Return [x, y] of the center of cell containing provided text 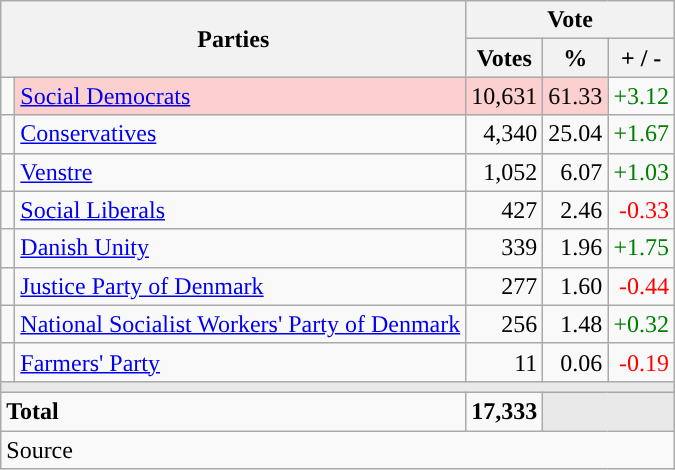
+ / - [642, 58]
10,631 [504, 96]
Conservatives [240, 134]
1,052 [504, 172]
+0.32 [642, 324]
4,340 [504, 134]
25.04 [576, 134]
1.48 [576, 324]
427 [504, 210]
256 [504, 324]
+1.03 [642, 172]
1.96 [576, 248]
Justice Party of Denmark [240, 286]
Votes [504, 58]
-0.19 [642, 362]
+3.12 [642, 96]
2.46 [576, 210]
Vote [570, 20]
6.07 [576, 172]
277 [504, 286]
Total [234, 411]
0.06 [576, 362]
339 [504, 248]
Venstre [240, 172]
11 [504, 362]
National Socialist Workers' Party of Denmark [240, 324]
61.33 [576, 96]
Parties [234, 39]
Social Democrats [240, 96]
Danish Unity [240, 248]
% [576, 58]
+1.75 [642, 248]
-0.33 [642, 210]
Farmers' Party [240, 362]
Source [338, 449]
+1.67 [642, 134]
17,333 [504, 411]
-0.44 [642, 286]
Social Liberals [240, 210]
1.60 [576, 286]
